Find where the given text appears and provide that cell's center as [X, Y] coordinate. 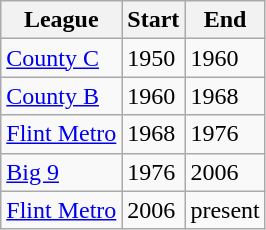
League [62, 20]
County C [62, 58]
End [225, 20]
1950 [154, 58]
present [225, 210]
Big 9 [62, 172]
Start [154, 20]
County B [62, 96]
